Capture the cell that displays the provided text and extract its [x, y] central coordinate. 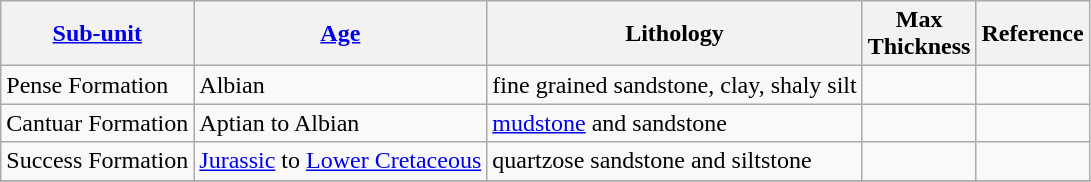
Lithology [674, 34]
Success Formation [98, 161]
Age [340, 34]
fine grained sandstone, clay, shaly silt [674, 85]
Albian [340, 85]
mudstone and sandstone [674, 123]
Cantuar Formation [98, 123]
Jurassic to Lower Cretaceous [340, 161]
Pense Formation [98, 85]
Aptian to Albian [340, 123]
Sub-unit [98, 34]
Reference [1032, 34]
quartzose sandstone and siltstone [674, 161]
MaxThickness [919, 34]
